Output the [x, y] coordinate of the center of the cell containing the given text.  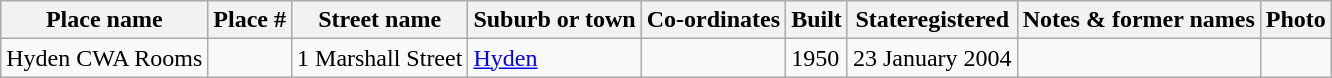
23 January 2004 [932, 58]
Place name [104, 20]
1950 [817, 58]
Stateregistered [932, 20]
Street name [380, 20]
Built [817, 20]
1 Marshall Street [380, 58]
Place # [250, 20]
Co-ordinates [713, 20]
Notes & former names [1138, 20]
Suburb or town [554, 20]
Hyden CWA Rooms [104, 58]
Hyden [554, 58]
Photo [1296, 20]
